For the text-containing cell, return its midpoint in (X, Y) coordinate format. 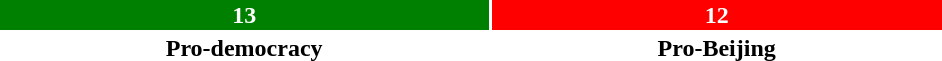
12 (716, 15)
13 (244, 15)
